Provide the [X, Y] coordinate of the cell's center where the given text is located.  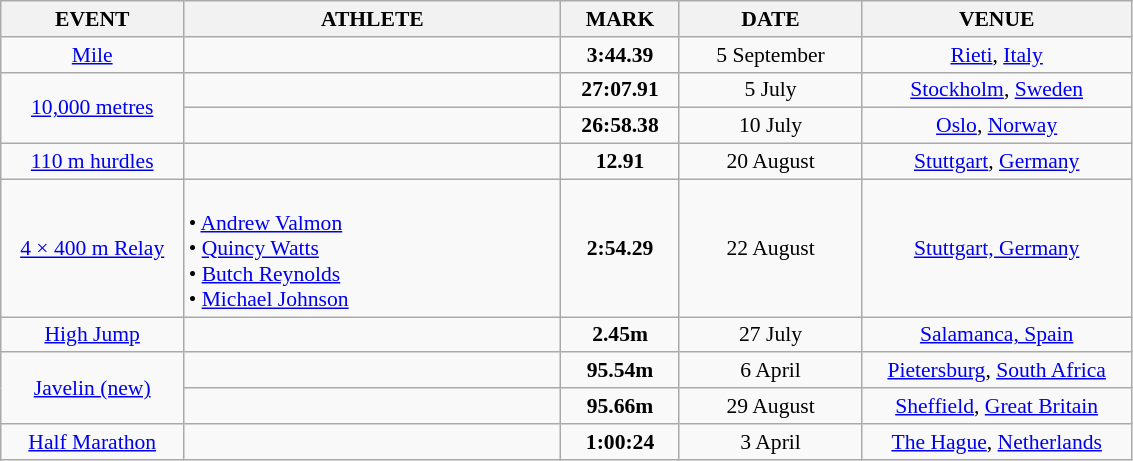
Pietersburg, South Africa [996, 371]
26:58.38 [620, 126]
10,000 metres [92, 108]
27 July [770, 335]
27:07.91 [620, 90]
2.45m [620, 335]
DATE [770, 19]
VENUE [996, 19]
Mile [92, 55]
High Jump [92, 335]
2:54.29 [620, 248]
12.91 [620, 162]
MARK [620, 19]
1:00:24 [620, 442]
29 August [770, 406]
3 April [770, 442]
4 × 400 m Relay [92, 248]
5 July [770, 90]
20 August [770, 162]
Oslo, Norway [996, 126]
95.66m [620, 406]
95.54m [620, 371]
EVENT [92, 19]
Half Marathon [92, 442]
6 April [770, 371]
Javelin (new) [92, 388]
Stockholm, Sweden [996, 90]
22 August [770, 248]
Salamanca, Spain [996, 335]
3:44.39 [620, 55]
ATHLETE [372, 19]
The Hague, Netherlands [996, 442]
Rieti, Italy [996, 55]
Sheffield, Great Britain [996, 406]
10 July [770, 126]
110 m hurdles [92, 162]
5 September [770, 55]
• Andrew Valmon• Quincy Watts• Butch Reynolds• Michael Johnson [372, 248]
